Determine the [x, y] coordinate at the center of the cell enclosing the given text.  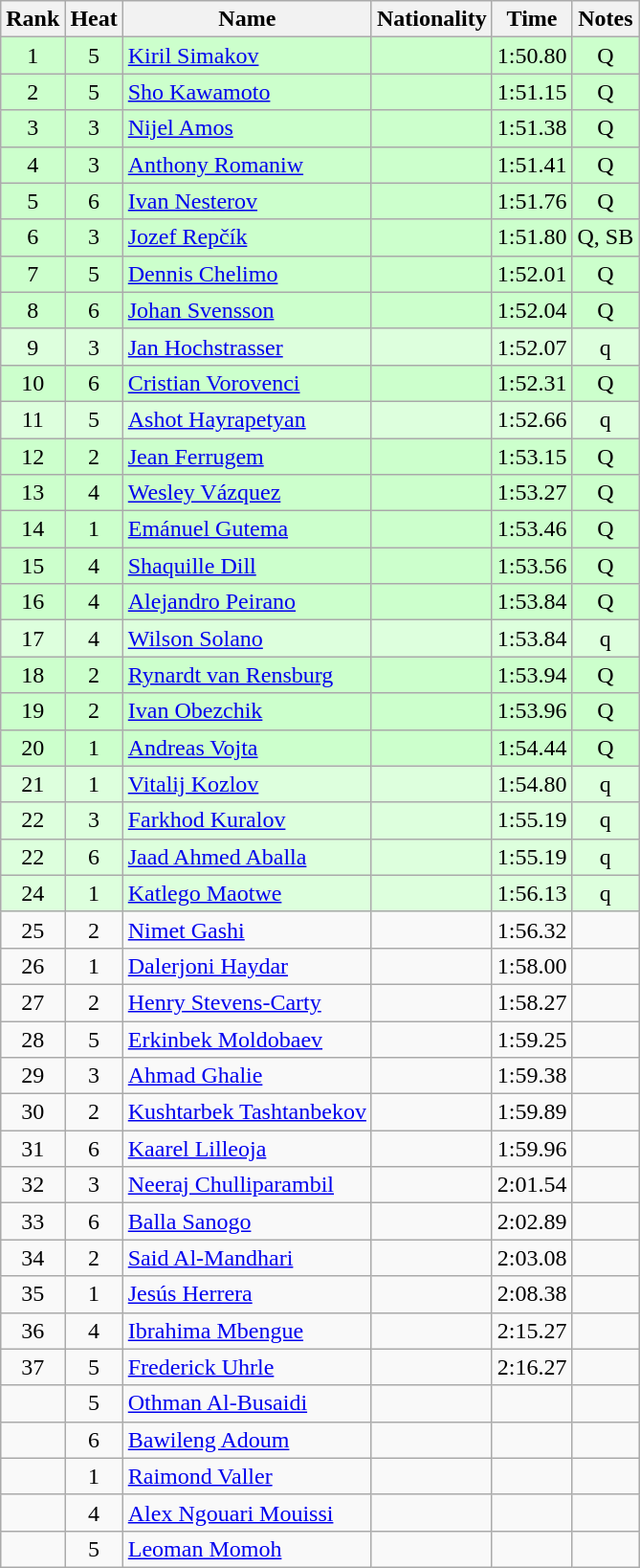
15 [33, 566]
Ibrahima Mbengue [247, 1331]
14 [33, 529]
1:52.31 [532, 383]
Rank [33, 19]
Ashot Hayrapetyan [247, 419]
1:56.13 [532, 893]
Othman Al-Busaidi [247, 1403]
34 [33, 1258]
Jaad Ahmed Aballa [247, 857]
29 [33, 1076]
12 [33, 457]
1:52.07 [532, 347]
Said Al-Mandhari [247, 1258]
2:08.38 [532, 1294]
1:53.27 [532, 493]
18 [33, 675]
17 [33, 638]
1:53.46 [532, 529]
Time [532, 19]
Balla Sanogo [247, 1221]
1:51.38 [532, 128]
1:54.80 [532, 784]
1:50.80 [532, 56]
Ivan Obezchik [247, 711]
Heat [94, 19]
Kushtarbek Tashtanbekov [247, 1112]
Ahmad Ghalie [247, 1076]
Jesús Herrera [247, 1294]
Wilson Solano [247, 638]
37 [33, 1367]
Rynardt van Rensburg [247, 675]
Notes [606, 19]
8 [33, 310]
28 [33, 1039]
Jan Hochstrasser [247, 347]
2:02.89 [532, 1221]
Shaquille Dill [247, 566]
21 [33, 784]
1:53.15 [532, 457]
20 [33, 748]
1:53.96 [532, 711]
Bawileng Adoum [247, 1440]
Jean Ferrugem [247, 457]
Emánuel Gutema [247, 529]
35 [33, 1294]
1:51.15 [532, 92]
Erkinbek Moldobaev [247, 1039]
1:51.80 [532, 237]
1:51.41 [532, 165]
33 [33, 1221]
Leoman Momoh [247, 1549]
Nimet Gashi [247, 930]
1:54.44 [532, 748]
Farkhod Kuralov [247, 820]
1:59.96 [532, 1149]
Nationality [431, 19]
1:52.04 [532, 310]
1:58.00 [532, 966]
Kiril Simakov [247, 56]
Sho Kawamoto [247, 92]
Ivan Nesterov [247, 201]
Katlego Maotwe [247, 893]
19 [33, 711]
9 [33, 347]
Neeraj Chulliparambil [247, 1185]
1:53.56 [532, 566]
1:59.38 [532, 1076]
13 [33, 493]
Alex Ngouari Mouissi [247, 1512]
2:16.27 [532, 1367]
Anthony Romaniw [247, 165]
Cristian Vorovenci [247, 383]
1:56.32 [532, 930]
Kaarel Lilleoja [247, 1149]
1:52.01 [532, 274]
1:53.94 [532, 675]
Andreas Vojta [247, 748]
Johan Svensson [247, 310]
24 [33, 893]
11 [33, 419]
1:52.66 [532, 419]
36 [33, 1331]
7 [33, 274]
Raimond Valler [247, 1476]
27 [33, 1002]
Dalerjoni Haydar [247, 966]
1:59.25 [532, 1039]
25 [33, 930]
Name [247, 19]
16 [33, 602]
2:01.54 [532, 1185]
Henry Stevens-Carty [247, 1002]
Wesley Vázquez [247, 493]
30 [33, 1112]
Frederick Uhrle [247, 1367]
Vitalij Kozlov [247, 784]
32 [33, 1185]
31 [33, 1149]
2:03.08 [532, 1258]
1:58.27 [532, 1002]
Q, SB [606, 237]
10 [33, 383]
Dennis Chelimo [247, 274]
Jozef Repčík [247, 237]
1:59.89 [532, 1112]
1:51.76 [532, 201]
2:15.27 [532, 1331]
26 [33, 966]
Nijel Amos [247, 128]
Alejandro Peirano [247, 602]
